Output the (x, y) coordinate of the center of the cell containing the given text.  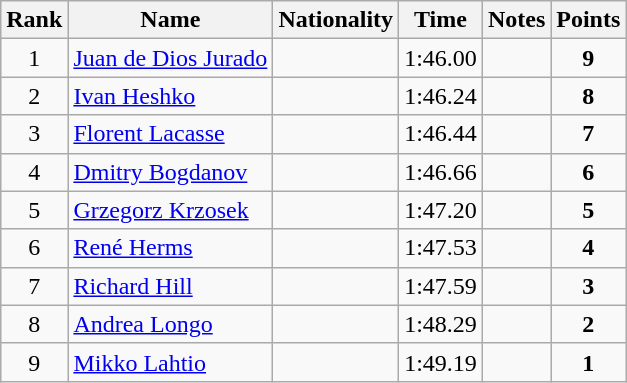
1:46.44 (441, 134)
Notes (516, 20)
René Herms (170, 248)
Rank (34, 20)
Name (170, 20)
1:47.20 (441, 210)
1:46.24 (441, 96)
Juan de Dios Jurado (170, 58)
1:49.19 (441, 362)
Mikko Lahtio (170, 362)
1:48.29 (441, 324)
Points (588, 20)
Richard Hill (170, 286)
Time (441, 20)
Dmitry Bogdanov (170, 172)
Grzegorz Krzosek (170, 210)
Nationality (336, 20)
1:46.00 (441, 58)
1:47.59 (441, 286)
Andrea Longo (170, 324)
Ivan Heshko (170, 96)
1:47.53 (441, 248)
1:46.66 (441, 172)
Florent Lacasse (170, 134)
